Detect which cell encompasses the target text, then output its [x, y] center coordinate. 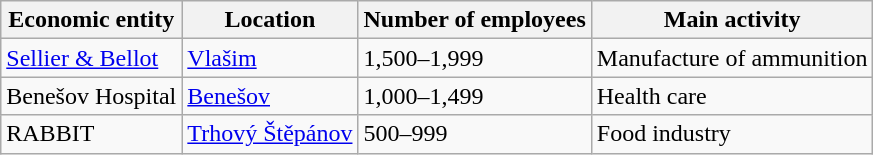
Sellier & Bellot [92, 58]
Food industry [732, 134]
Trhový Štěpánov [270, 134]
1,500–1,999 [474, 58]
Health care [732, 96]
500–999 [474, 134]
Vlašim [270, 58]
Economic entity [92, 20]
Main activity [732, 20]
Number of employees [474, 20]
Benešov Hospital [92, 96]
Manufacture of ammunition [732, 58]
Benešov [270, 96]
RABBIT [92, 134]
Location [270, 20]
1,000–1,499 [474, 96]
